Identify which cell holds the provided text, then report its [X, Y] central coordinate. 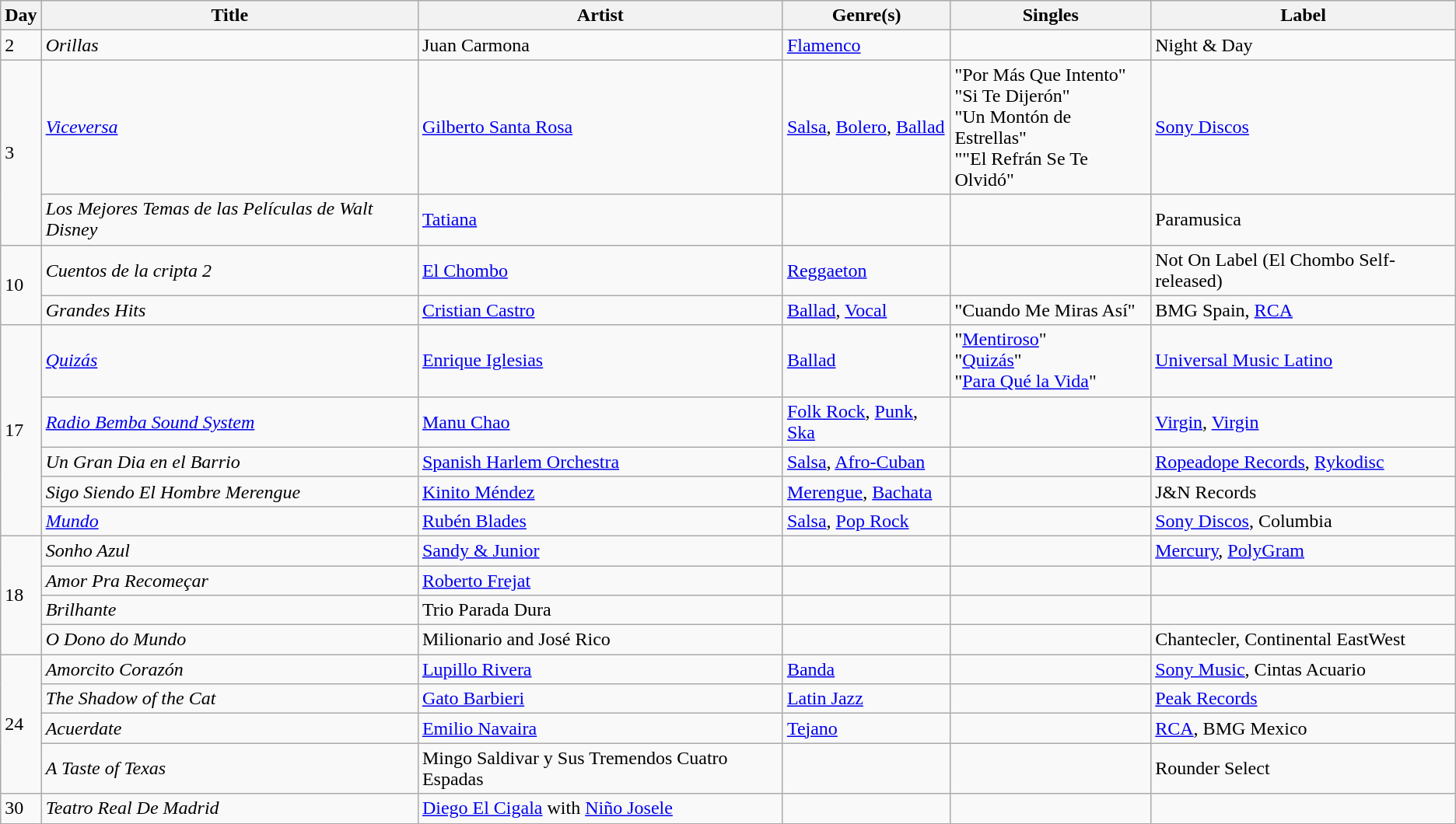
Virgin, Virgin [1304, 421]
Un Gran Dia en el Barrio [229, 462]
Orillas [229, 45]
Sonho Azul [229, 550]
Enrique Iglesias [600, 361]
A Taste of Texas [229, 768]
2 [21, 45]
3 [21, 152]
The Shadow of the Cat [229, 699]
Los Mejores Temas de las Películas de Walt Disney [229, 219]
Salsa, Afro-Cuban [866, 462]
Gato Barbieri [600, 699]
Universal Music Latino [1304, 361]
Juan Carmona [600, 45]
Tatiana [600, 219]
Sandy & Junior [600, 550]
Amor Pra Recomeçar [229, 581]
Merengue, Bachata [866, 491]
Artist [600, 16]
Mercury, PolyGram [1304, 550]
Viceversa [229, 127]
Tejano [866, 728]
Grandes Hits [229, 310]
Sony Discos [1304, 127]
Ropeadope Records, Rykodisc [1304, 462]
Chantecler, Continental EastWest [1304, 640]
Salsa, Bolero, Ballad [866, 127]
17 [21, 431]
Sigo Siendo El Hombre Merengue [229, 491]
J&N Records [1304, 491]
Quizás [229, 361]
Flamenco [866, 45]
Label [1304, 16]
Manu Chao [600, 421]
Title [229, 16]
RCA, BMG Mexico [1304, 728]
Paramusica [1304, 219]
Salsa, Pop Rock [866, 521]
Peak Records [1304, 699]
Gilberto Santa Rosa [600, 127]
Kinito Méndez [600, 491]
30 [21, 808]
Lupillo Rivera [600, 669]
Spanish Harlem Orchestra [600, 462]
Cuentos de la cripta 2 [229, 271]
BMG Spain, RCA [1304, 310]
Night & Day [1304, 45]
Diego El Cigala with Niño Josele [600, 808]
El Chombo [600, 271]
Radio Bemba Sound System [229, 421]
Ballad [866, 361]
"Cuando Me Miras Así" [1051, 310]
Not On Label (El Chombo Self-released) [1304, 271]
Latin Jazz [866, 699]
Brilhante [229, 610]
Rubén Blades [600, 521]
Roberto Frejat [600, 581]
Reggaeton [866, 271]
"Por Más Que Intento""Si Te Dijerón""Un Montón de Estrellas"""El Refrán Se Te Olvidó" [1051, 127]
10 [21, 285]
Cristian Castro [600, 310]
Sony Discos, Columbia [1304, 521]
Emilio Navaira [600, 728]
Milionario and José Rico [600, 640]
"Mentiroso""Quizás""Para Qué la Vida" [1051, 361]
Rounder Select [1304, 768]
Genre(s) [866, 16]
Mundo [229, 521]
Folk Rock, Punk, Ska [866, 421]
Banda [866, 669]
Acuerdate [229, 728]
18 [21, 595]
Sony Music, Cintas Acuario [1304, 669]
24 [21, 724]
Singles [1051, 16]
Teatro Real De Madrid [229, 808]
Trio Parada Dura [600, 610]
Ballad, Vocal [866, 310]
Mingo Saldivar y Sus Tremendos Cuatro Espadas [600, 768]
O Dono do Mundo [229, 640]
Amorcito Corazón [229, 669]
Day [21, 16]
